Find where the given text appears and provide that cell's center as (X, Y) coordinate. 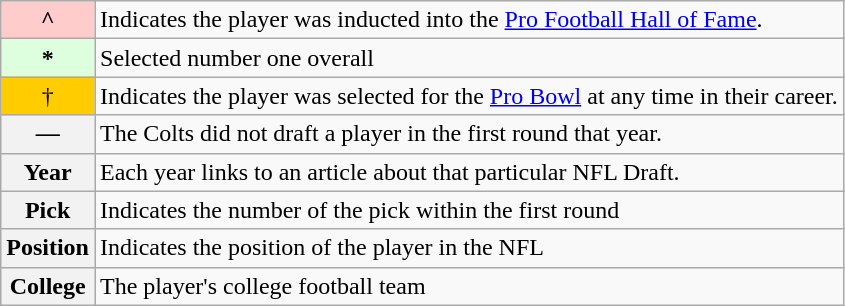
Indicates the player was selected for the Pro Bowl at any time in their career. (468, 96)
The player's college football team (468, 286)
College (48, 286)
Position (48, 248)
Indicates the player was inducted into the Pro Football Hall of Fame. (468, 20)
* (48, 58)
Indicates the position of the player in the NFL (468, 248)
The Colts did not draft a player in the first round that year. (468, 134)
Each year links to an article about that particular NFL Draft. (468, 172)
Year (48, 172)
Pick (48, 210)
† (48, 96)
^ (48, 20)
Indicates the number of the pick within the first round (468, 210)
Selected number one overall (468, 58)
— (48, 134)
